Provide the [X, Y] coordinate of the cell's center where the given text is located.  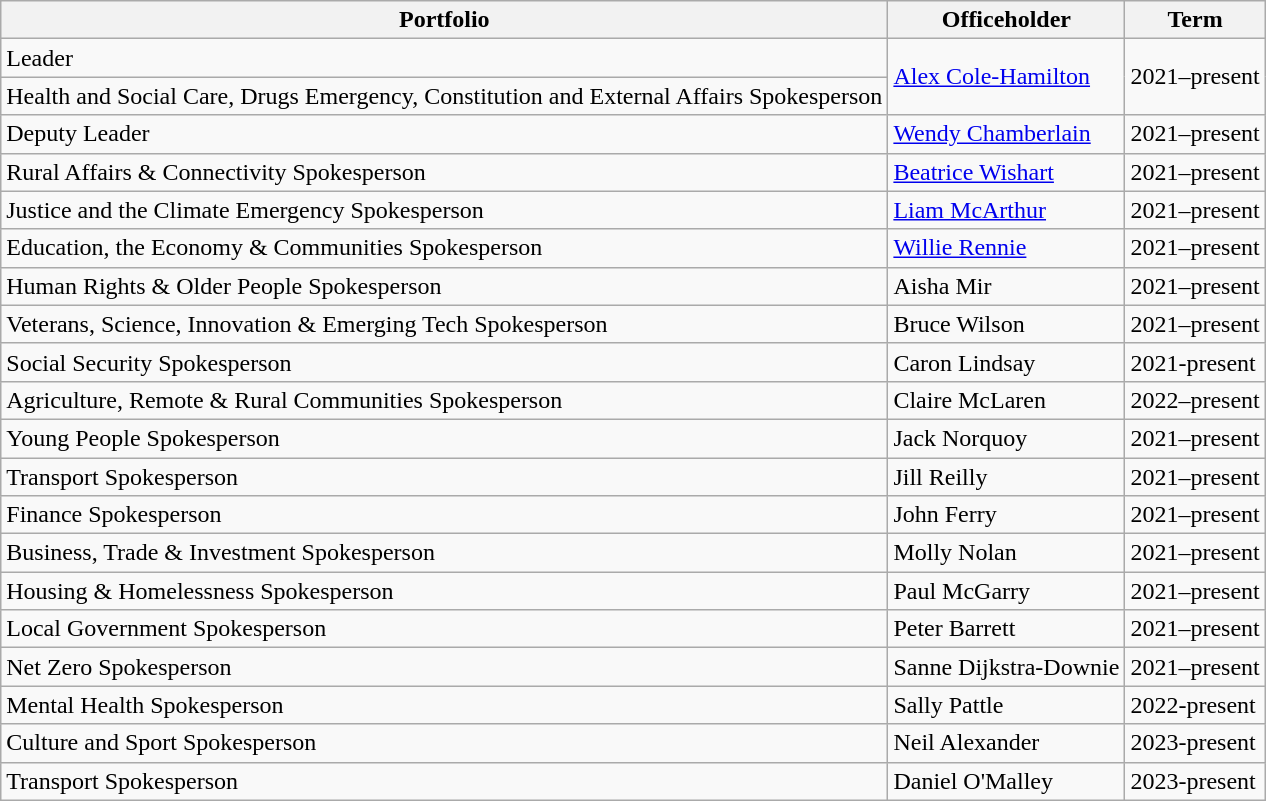
2021-present [1195, 362]
Portfolio [444, 20]
Rural Affairs & Connectivity Spokesperson [444, 172]
Education, the Economy & Communities Spokesperson [444, 248]
Alex Cole-Hamilton [1006, 77]
Claire McLaren [1006, 400]
Wendy Chamberlain [1006, 134]
Mental Health Spokesperson [444, 705]
Health and Social Care, Drugs Emergency, Constitution and External Affairs Spokesperson [444, 96]
John Ferry [1006, 515]
Agriculture, Remote & Rural Communities Spokesperson [444, 400]
2022-present [1195, 705]
Liam McArthur [1006, 210]
Social Security Spokesperson [444, 362]
Sanne Dijkstra-Downie [1006, 667]
Culture and Sport Spokesperson [444, 743]
Sally Pattle [1006, 705]
Jill Reilly [1006, 477]
Officeholder [1006, 20]
Veterans, Science, Innovation & Emerging Tech Spokesperson [444, 324]
Leader [444, 58]
Jack Norquoy [1006, 438]
Deputy Leader [444, 134]
Bruce Wilson [1006, 324]
Caron Lindsay [1006, 362]
Neil Alexander [1006, 743]
Finance Spokesperson [444, 515]
Aisha Mir [1006, 286]
Net Zero Spokesperson [444, 667]
Daniel O'Malley [1006, 781]
Molly Nolan [1006, 553]
Paul McGarry [1006, 591]
Beatrice Wishart [1006, 172]
Term [1195, 20]
Young People Spokesperson [444, 438]
Justice and the Climate Emergency Spokesperson [444, 210]
2022–present [1195, 400]
Business, Trade & Investment Spokesperson [444, 553]
Local Government Spokesperson [444, 629]
Human Rights & Older People Spokesperson [444, 286]
Housing & Homelessness Spokesperson [444, 591]
Peter Barrett [1006, 629]
Willie Rennie [1006, 248]
